Return the [x, y] coordinate for the center point of the cell that contains the specified text.  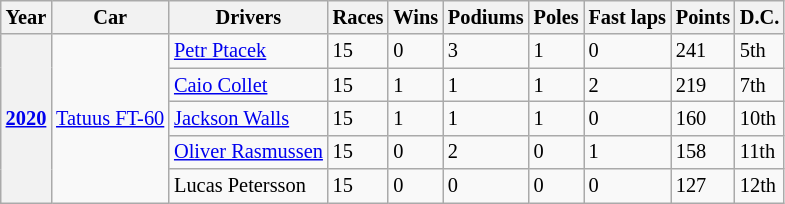
3 [486, 51]
Year [26, 17]
Tatuus FT-60 [110, 118]
Points [703, 17]
7th [760, 85]
Caio Collet [248, 85]
2020 [26, 118]
D.C. [760, 17]
127 [703, 186]
Oliver Rasmussen [248, 152]
Races [358, 17]
11th [760, 152]
5th [760, 51]
Fast laps [628, 17]
158 [703, 152]
Lucas Petersson [248, 186]
219 [703, 85]
241 [703, 51]
160 [703, 118]
Poles [556, 17]
Podiums [486, 17]
Petr Ptacek [248, 51]
12th [760, 186]
Wins [416, 17]
Jackson Walls [248, 118]
Car [110, 17]
10th [760, 118]
Drivers [248, 17]
